Scan for the cell matching the given text and deliver its [x, y] coordinate at center. 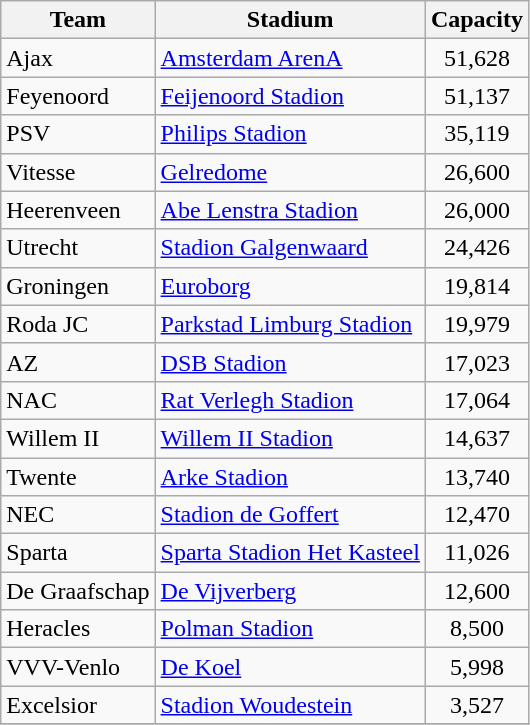
VVV-Venlo [78, 667]
Roda JC [78, 324]
Groningen [78, 286]
3,527 [476, 705]
Polman Stadion [290, 629]
51,137 [476, 96]
14,637 [476, 438]
12,600 [476, 591]
Willem II [78, 438]
Utrecht [78, 248]
Arke Stadion [290, 477]
Willem II Stadion [290, 438]
26,000 [476, 210]
Sparta Stadion Het Kasteel [290, 553]
Heracles [78, 629]
Abe Lenstra Stadion [290, 210]
26,600 [476, 172]
Team [78, 20]
8,500 [476, 629]
Twente [78, 477]
De Koel [290, 667]
13,740 [476, 477]
19,979 [476, 324]
Parkstad Limburg Stadion [290, 324]
35,119 [476, 134]
12,470 [476, 515]
Feijenoord Stadion [290, 96]
Stadion de Goffert [290, 515]
Capacity [476, 20]
Excelsior [78, 705]
24,426 [476, 248]
PSV [78, 134]
17,064 [476, 400]
Ajax [78, 58]
DSB Stadion [290, 362]
Vitesse [78, 172]
Amsterdam ArenA [290, 58]
NEC [78, 515]
Rat Verlegh Stadion [290, 400]
11,026 [476, 553]
Heerenveen [78, 210]
Feyenoord [78, 96]
Stadion Woudestein [290, 705]
Stadion Galgenwaard [290, 248]
Euroborg [290, 286]
Gelredome [290, 172]
De Vijverberg [290, 591]
51,628 [476, 58]
NAC [78, 400]
De Graafschap [78, 591]
Sparta [78, 553]
Stadium [290, 20]
19,814 [476, 286]
17,023 [476, 362]
5,998 [476, 667]
AZ [78, 362]
Philips Stadion [290, 134]
